Return (X, Y) of the center of cell containing provided text 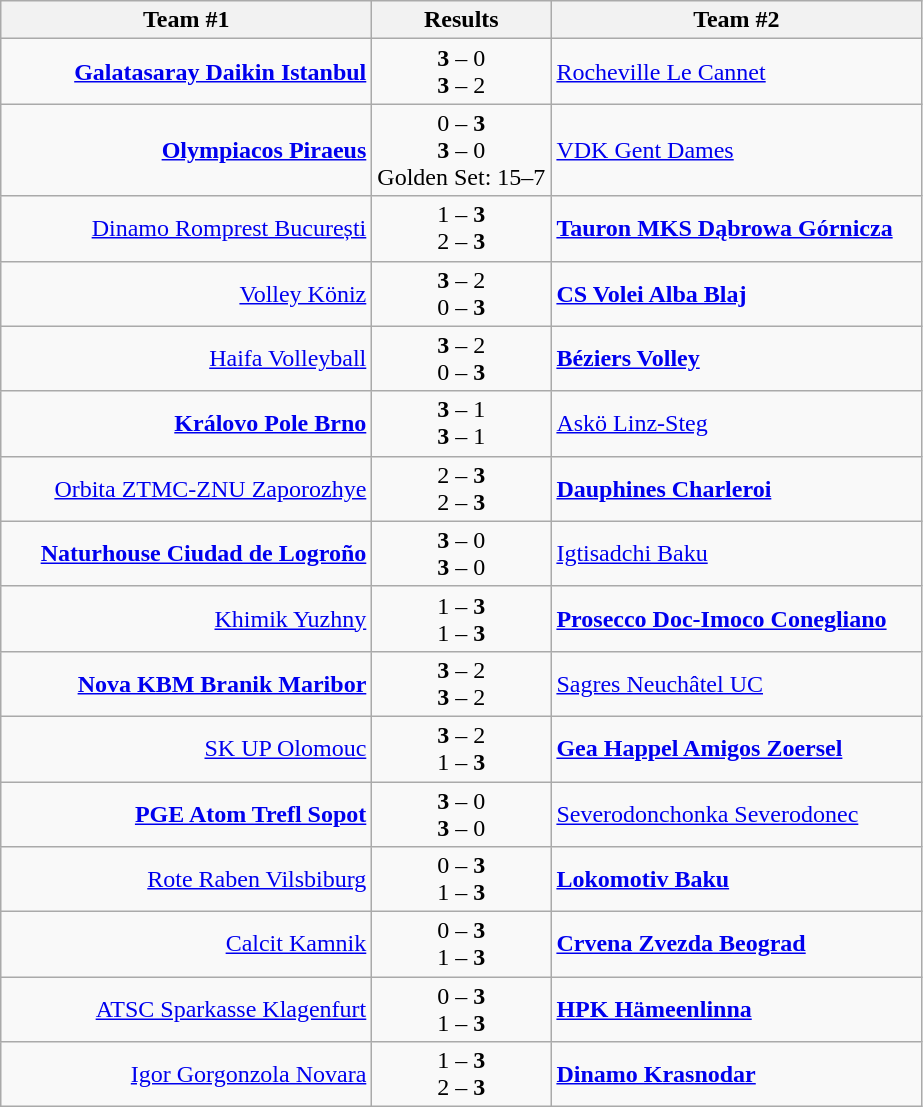
Béziers Volley (736, 358)
Team #2 (736, 20)
ATSC Sparkasse Klagenfurt (186, 1010)
Crvena Zvezda Beograd (736, 944)
Khimik Yuzhny (186, 618)
Results (462, 20)
3 – 1 3 – 1 (462, 424)
Igor Gorgonzola Novara (186, 1074)
Dauphines Charleroi (736, 488)
Igtisadchi Baku (736, 554)
Orbita ZTMC-ZNU Zaporozhye (186, 488)
Tauron MKS Dąbrowa Górnicza (736, 228)
Naturhouse Ciudad de Logroño (186, 554)
Galatasaray Daikin Istanbul (186, 72)
Dinamo Romprest București (186, 228)
3 – 0 3 – 2 (462, 72)
Královo Pole Brno (186, 424)
PGE Atom Trefl Sopot (186, 814)
2 – 3 2 – 3 (462, 488)
HPK Hämeenlinna (736, 1010)
Haifa Volleyball (186, 358)
3 – 2 3 – 2 (462, 684)
0 – 3 3 – 0 Golden Set: 15–7 (462, 150)
Severodonchonka Severodonec (736, 814)
Sagres Neuchâtel UC (736, 684)
1 – 3 1 – 3 (462, 618)
Nova KBM Branik Maribor (186, 684)
Olympiacos Piraeus (186, 150)
Gea Happel Amigos Zoersel (736, 748)
Prosecco Doc-Imoco Conegliano (736, 618)
CS Volei Alba Blaj (736, 294)
Volley Köniz (186, 294)
SK UP Olomouc (186, 748)
Team #1 (186, 20)
VDK Gent Dames (736, 150)
Lokomotiv Baku (736, 880)
Askö Linz-Steg (736, 424)
3 – 2 1 – 3 (462, 748)
Dinamo Krasnodar (736, 1074)
Calcit Kamnik (186, 944)
Rocheville Le Cannet (736, 72)
Rote Raben Vilsbiburg (186, 880)
